Detect which cell encompasses the target text, then output its [X, Y] center coordinate. 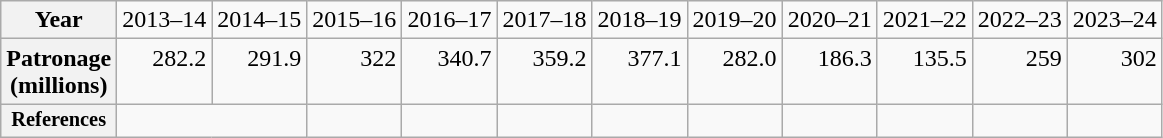
282.2 [164, 72]
302 [1114, 72]
2014–15 [260, 20]
135.5 [924, 72]
2018–19 [640, 20]
Year [59, 20]
359.2 [544, 72]
282.0 [734, 72]
Patronage(millions) [59, 72]
2022–23 [1020, 20]
2023–24 [1114, 20]
377.1 [640, 72]
2020–21 [830, 20]
291.9 [260, 72]
2016–17 [450, 20]
References [59, 121]
2013–14 [164, 20]
322 [354, 72]
259 [1020, 72]
186.3 [830, 72]
2017–18 [544, 20]
2019–20 [734, 20]
2021–22 [924, 20]
340.7 [450, 72]
2015–16 [354, 20]
